Provide the [X, Y] coordinate of the cell's center where the given text is located.  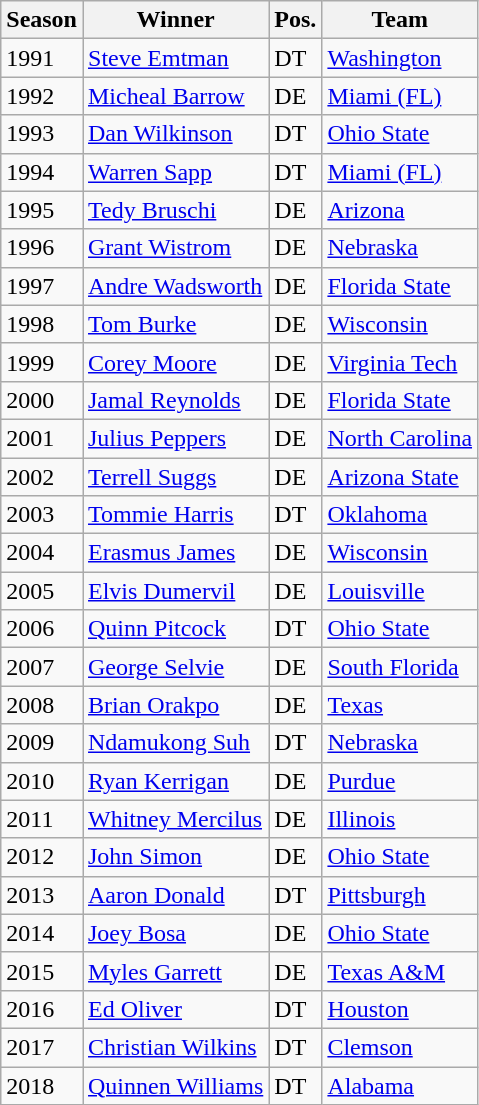
1991 [42, 58]
Grant Wistrom [175, 248]
Quinnen Williams [175, 1085]
Whitney Mercilus [175, 819]
Season [42, 20]
Clemson [400, 1047]
2018 [42, 1085]
2010 [42, 781]
Winner [175, 20]
Ed Oliver [175, 1009]
1994 [42, 172]
Dan Wilkinson [175, 134]
Arizona State [400, 477]
Brian Orakpo [175, 705]
2000 [42, 400]
Jamal Reynolds [175, 400]
Pittsburgh [400, 895]
Warren Sapp [175, 172]
Virginia Tech [400, 362]
Tommie Harris [175, 515]
Houston [400, 1009]
Texas [400, 705]
2011 [42, 819]
Erasmus James [175, 553]
Pos. [296, 20]
1998 [42, 324]
South Florida [400, 667]
1999 [42, 362]
Ryan Kerrigan [175, 781]
2015 [42, 971]
George Selvie [175, 667]
Illinois [400, 819]
Micheal Barrow [175, 96]
Elvis Dumervil [175, 591]
Team [400, 20]
Washington [400, 58]
2014 [42, 933]
1995 [42, 210]
1992 [42, 96]
Tom Burke [175, 324]
2004 [42, 553]
2006 [42, 629]
Alabama [400, 1085]
2009 [42, 743]
John Simon [175, 857]
Texas A&M [400, 971]
Arizona [400, 210]
1993 [42, 134]
Aaron Donald [175, 895]
Joey Bosa [175, 933]
Louisville [400, 591]
2005 [42, 591]
Corey Moore [175, 362]
1997 [42, 286]
2007 [42, 667]
2013 [42, 895]
2016 [42, 1009]
Terrell Suggs [175, 477]
Purdue [400, 781]
Oklahoma [400, 515]
North Carolina [400, 438]
2012 [42, 857]
Steve Emtman [175, 58]
Ndamukong Suh [175, 743]
Christian Wilkins [175, 1047]
Myles Garrett [175, 971]
2017 [42, 1047]
Julius Peppers [175, 438]
2008 [42, 705]
1996 [42, 248]
Andre Wadsworth [175, 286]
2002 [42, 477]
Quinn Pitcock [175, 629]
2001 [42, 438]
Tedy Bruschi [175, 210]
2003 [42, 515]
